Detect which cell encompasses the target text, then output its [X, Y] center coordinate. 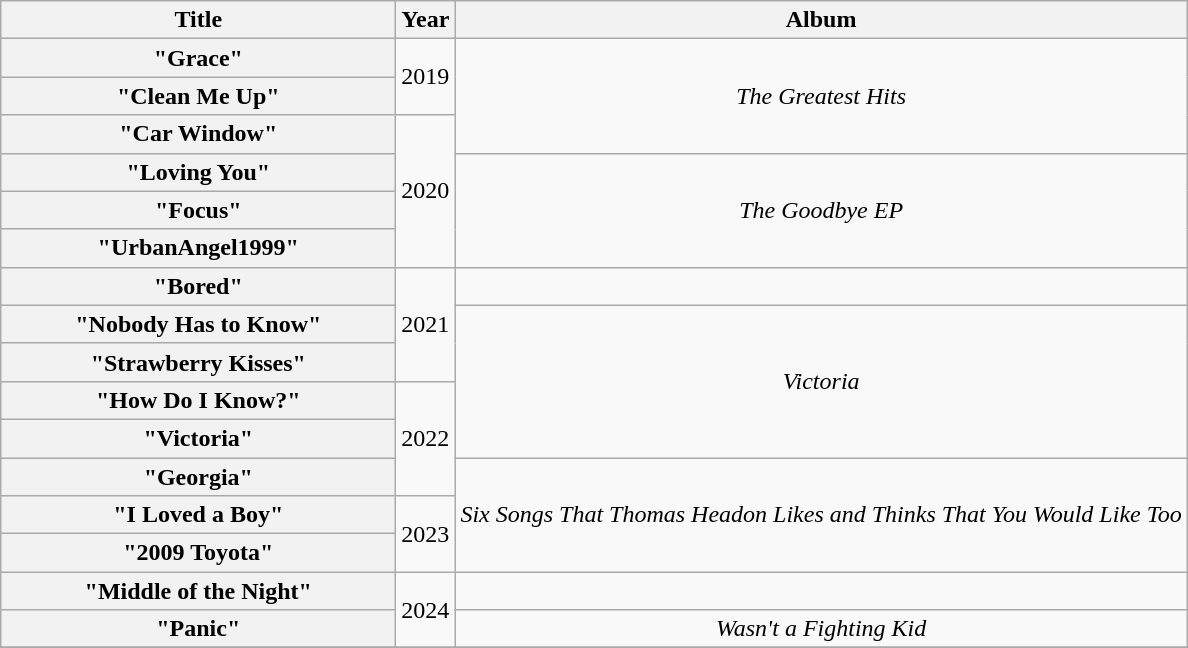
"Bored" [198, 286]
"Grace" [198, 58]
The Greatest Hits [821, 96]
2020 [426, 191]
Year [426, 20]
2022 [426, 438]
"2009 Toyota" [198, 553]
The Goodbye EP [821, 210]
"Middle of the Night" [198, 591]
"Clean Me Up" [198, 96]
Victoria [821, 381]
"Strawberry Kisses" [198, 362]
2023 [426, 534]
"Focus" [198, 210]
Six Songs That Thomas Headon Likes and Thinks That You Would Like Too [821, 515]
"Victoria" [198, 438]
"Panic" [198, 629]
"Nobody Has to Know" [198, 324]
"I Loved a Boy" [198, 515]
"Georgia" [198, 477]
2019 [426, 77]
"Car Window" [198, 134]
Album [821, 20]
"How Do I Know?" [198, 400]
2024 [426, 610]
2021 [426, 324]
Title [198, 20]
"Loving You" [198, 172]
Wasn't a Fighting Kid [821, 629]
"UrbanAngel1999" [198, 248]
